Search for the cell housing the specified text and yield its (x, y) center coordinate. 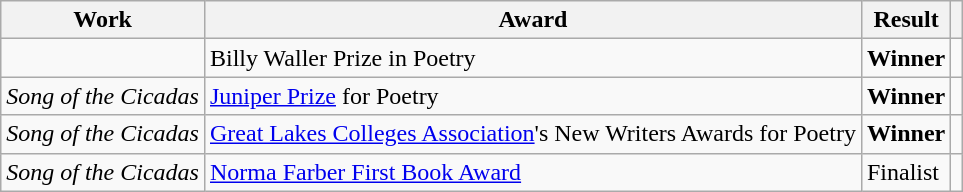
Juniper Prize for Poetry (532, 96)
Award (532, 20)
Finalist (906, 172)
Result (906, 20)
Norma Farber First Book Award (532, 172)
Work (103, 20)
Great Lakes Colleges Association's New Writers Awards for Poetry (532, 134)
Billy Waller Prize in Poetry (532, 58)
